Output the (x, y) coordinate of the center of the cell containing the given text.  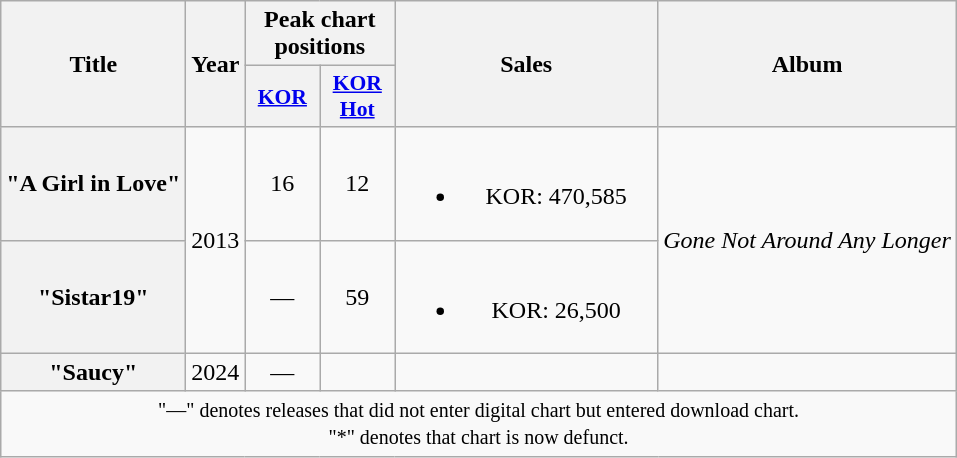
KOR: 470,585 (526, 184)
12 (358, 184)
"A Girl in Love" (94, 184)
59 (358, 296)
2024 (216, 372)
Year (216, 64)
Gone Not Around Any Longer (808, 240)
16 (282, 184)
"Sistar19" (94, 296)
Peak chart positions (320, 34)
Title (94, 64)
KOR (282, 96)
KOR: 26,500 (526, 296)
"Saucy" (94, 372)
Sales (526, 64)
2013 (216, 240)
KORHot (358, 96)
"—" denotes releases that did not enter digital chart but entered download chart."*" denotes that chart is now defunct. (479, 424)
Album (808, 64)
